Return [x, y] of the center of cell containing provided text 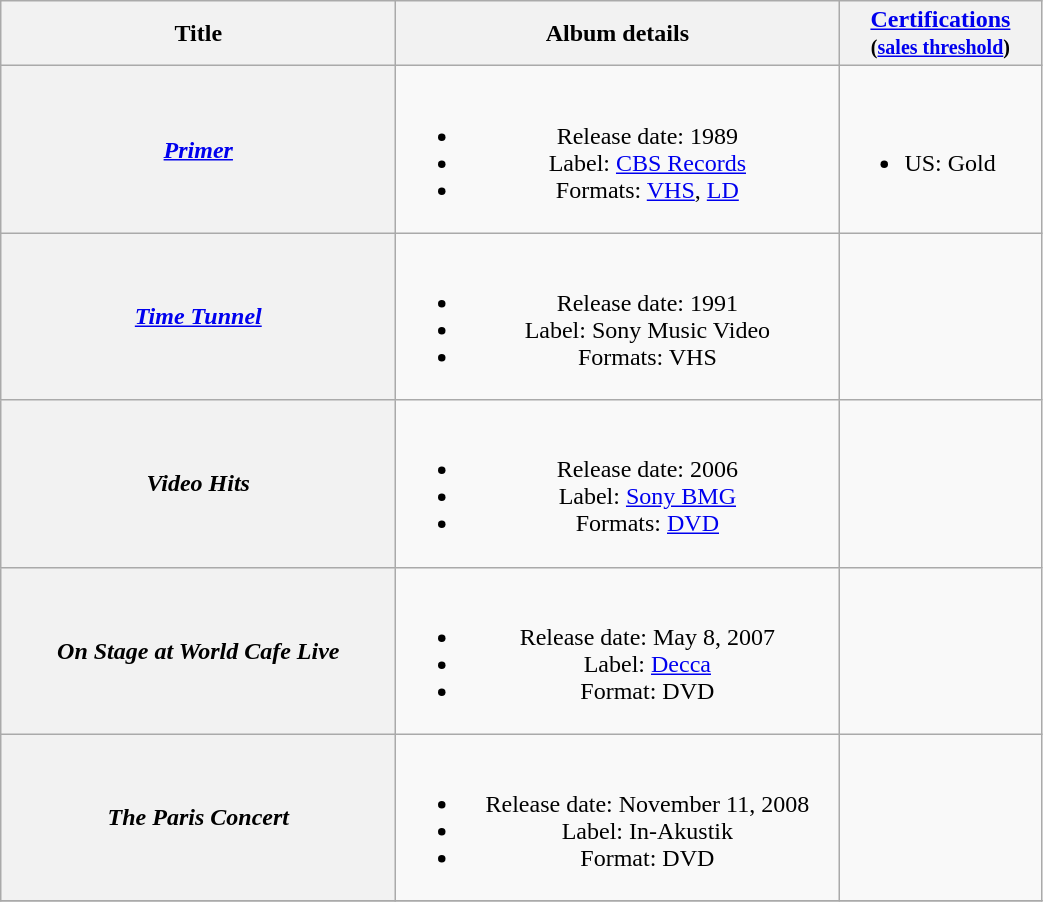
The Paris Concert [198, 818]
Time Tunnel [198, 316]
Primer [198, 150]
Video Hits [198, 484]
Release date: 2006Label: Sony BMGFormats: DVD [618, 484]
Release date: May 8, 2007Label: DeccaFormat: DVD [618, 650]
Album details [618, 34]
US: Gold [940, 150]
On Stage at World Cafe Live [198, 650]
Title [198, 34]
Release date: 1989Label: CBS RecordsFormats: VHS, LD [618, 150]
Certifications(sales threshold) [940, 34]
Release date: November 11, 2008Label: In-AkustikFormat: DVD [618, 818]
Release date: 1991Label: Sony Music VideoFormats: VHS [618, 316]
